Identify which cell holds the provided text, then report its [X, Y] central coordinate. 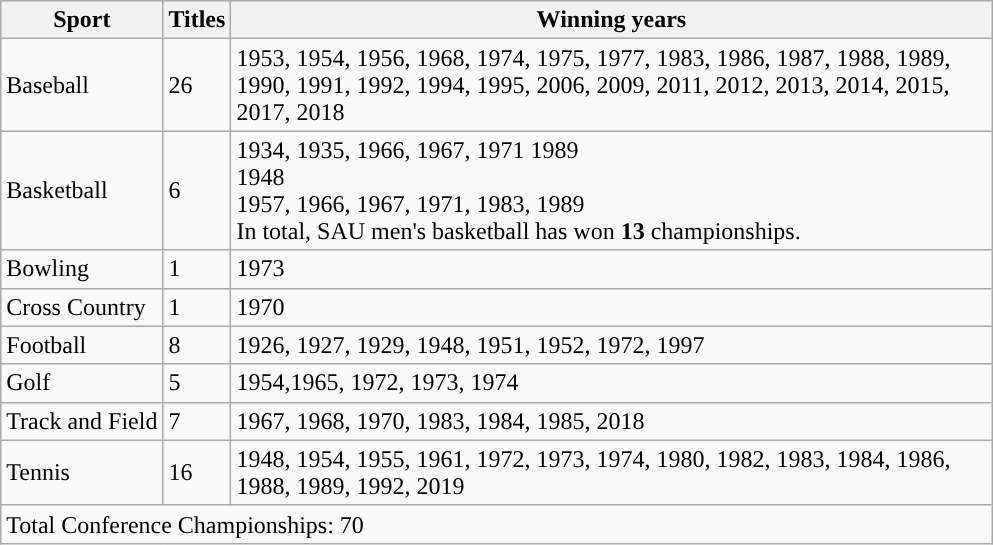
Cross Country [82, 307]
Sport [82, 20]
6 [197, 190]
Titles [197, 20]
Football [82, 345]
7 [197, 421]
Tennis [82, 472]
8 [197, 345]
1948, 1954, 1955, 1961, 1972, 1973, 1974, 1980, 1982, 1983, 1984, 1986, 1988, 1989, 1992, 2019 [612, 472]
1954,1965, 1972, 1973, 1974 [612, 383]
1973 [612, 269]
1926, 1927, 1929, 1948, 1951, 1952, 1972, 1997 [612, 345]
1967, 1968, 1970, 1983, 1984, 1985, 2018 [612, 421]
26 [197, 85]
Bowling [82, 269]
Track and Field [82, 421]
Golf [82, 383]
16 [197, 472]
Total Conference Championships: 70 [496, 524]
Basketball [82, 190]
5 [197, 383]
1970 [612, 307]
Baseball [82, 85]
Winning years [612, 20]
1934, 1935, 1966, 1967, 1971 1989 1948 1957, 1966, 1967, 1971, 1983, 1989In total, SAU men's basketball has won 13 championships. [612, 190]
